Provide the (x, y) coordinate of the cell's center where the given text is located.  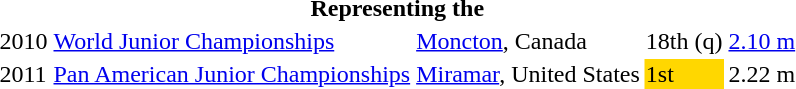
Pan American Junior Championships (232, 74)
Miramar, United States (528, 74)
1st (684, 74)
World Junior Championships (232, 41)
18th (q) (684, 41)
Moncton, Canada (528, 41)
